Determine the [X, Y] coordinate at the center of the cell enclosing the given text.  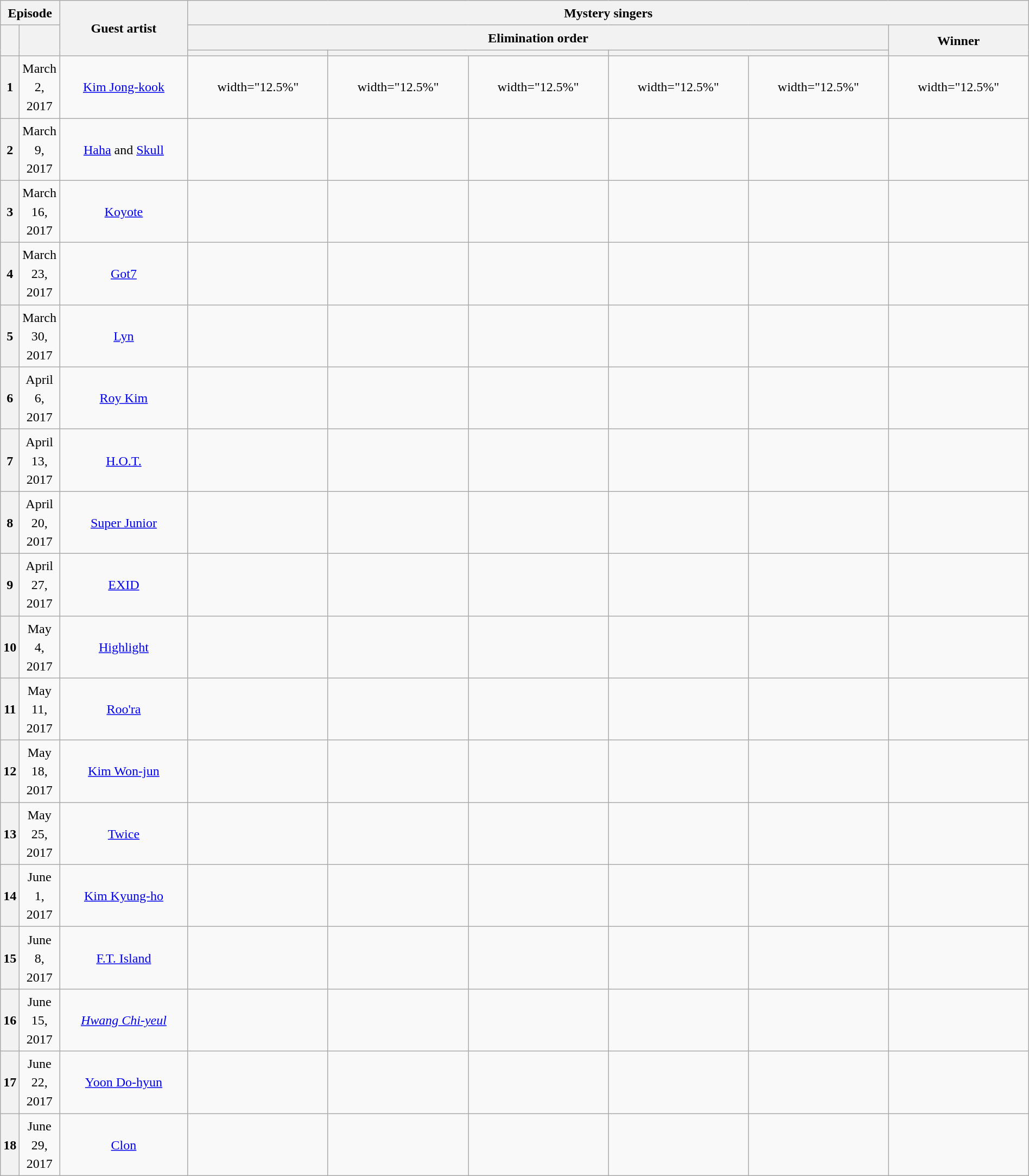
7 [10, 460]
April 6, 2017 [40, 399]
June 8, 2017 [40, 958]
8 [10, 522]
Twice [124, 834]
May 11, 2017 [40, 709]
18 [10, 1145]
H.O.T. [124, 460]
Clon [124, 1145]
Episode [30, 13]
F.T. Island [124, 958]
Got7 [124, 274]
10 [10, 647]
EXID [124, 584]
Kim Kyung-ho [124, 896]
Koyote [124, 212]
12 [10, 771]
March 16, 2017 [40, 212]
Hwang Chi-yeul [124, 1020]
May 18, 2017 [40, 771]
Haha and Skull [124, 150]
Winner [958, 40]
April 27, 2017 [40, 584]
April 13, 2017 [40, 460]
June 22, 2017 [40, 1083]
Kim Jong-kook [124, 87]
6 [10, 399]
13 [10, 834]
Kim Won-jun [124, 771]
9 [10, 584]
1 [10, 87]
May 25, 2017 [40, 834]
Lyn [124, 336]
Roy Kim [124, 399]
Guest artist [124, 28]
March 23, 2017 [40, 274]
March 2, 2017 [40, 87]
Highlight [124, 647]
March 9, 2017 [40, 150]
3 [10, 212]
2 [10, 150]
14 [10, 896]
5 [10, 336]
June 15, 2017 [40, 1020]
11 [10, 709]
Super Junior [124, 522]
April 20, 2017 [40, 522]
16 [10, 1020]
Yoon Do-hyun [124, 1083]
17 [10, 1083]
Mystery singers [608, 13]
Elimination order [538, 37]
4 [10, 274]
June 1, 2017 [40, 896]
May 4, 2017 [40, 647]
June 29, 2017 [40, 1145]
Roo'ra [124, 709]
March 30, 2017 [40, 336]
15 [10, 958]
